Provide the (x, y) coordinate of the cell's center where the given text is located.  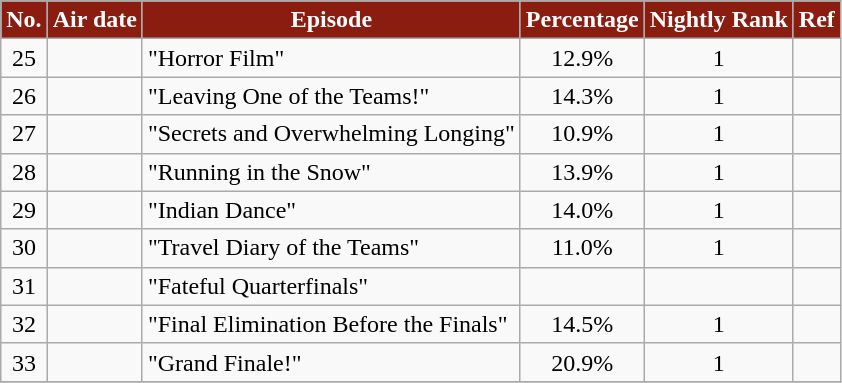
27 (24, 134)
"Secrets and Overwhelming Longing" (331, 134)
20.9% (582, 362)
"Running in the Snow" (331, 172)
"Leaving One of the Teams!" (331, 96)
11.0% (582, 248)
32 (24, 324)
30 (24, 248)
25 (24, 58)
Air date (94, 20)
Ref (816, 20)
14.0% (582, 210)
Episode (331, 20)
Percentage (582, 20)
"Grand Finale!" (331, 362)
31 (24, 286)
No. (24, 20)
33 (24, 362)
"Horror Film" (331, 58)
"Fateful Quarterfinals" (331, 286)
Nightly Rank (718, 20)
28 (24, 172)
13.9% (582, 172)
12.9% (582, 58)
"Indian Dance" (331, 210)
14.5% (582, 324)
29 (24, 210)
"Travel Diary of the Teams" (331, 248)
14.3% (582, 96)
10.9% (582, 134)
26 (24, 96)
"Final Elimination Before the Finals" (331, 324)
